Detect which cell encompasses the target text, then output its [X, Y] center coordinate. 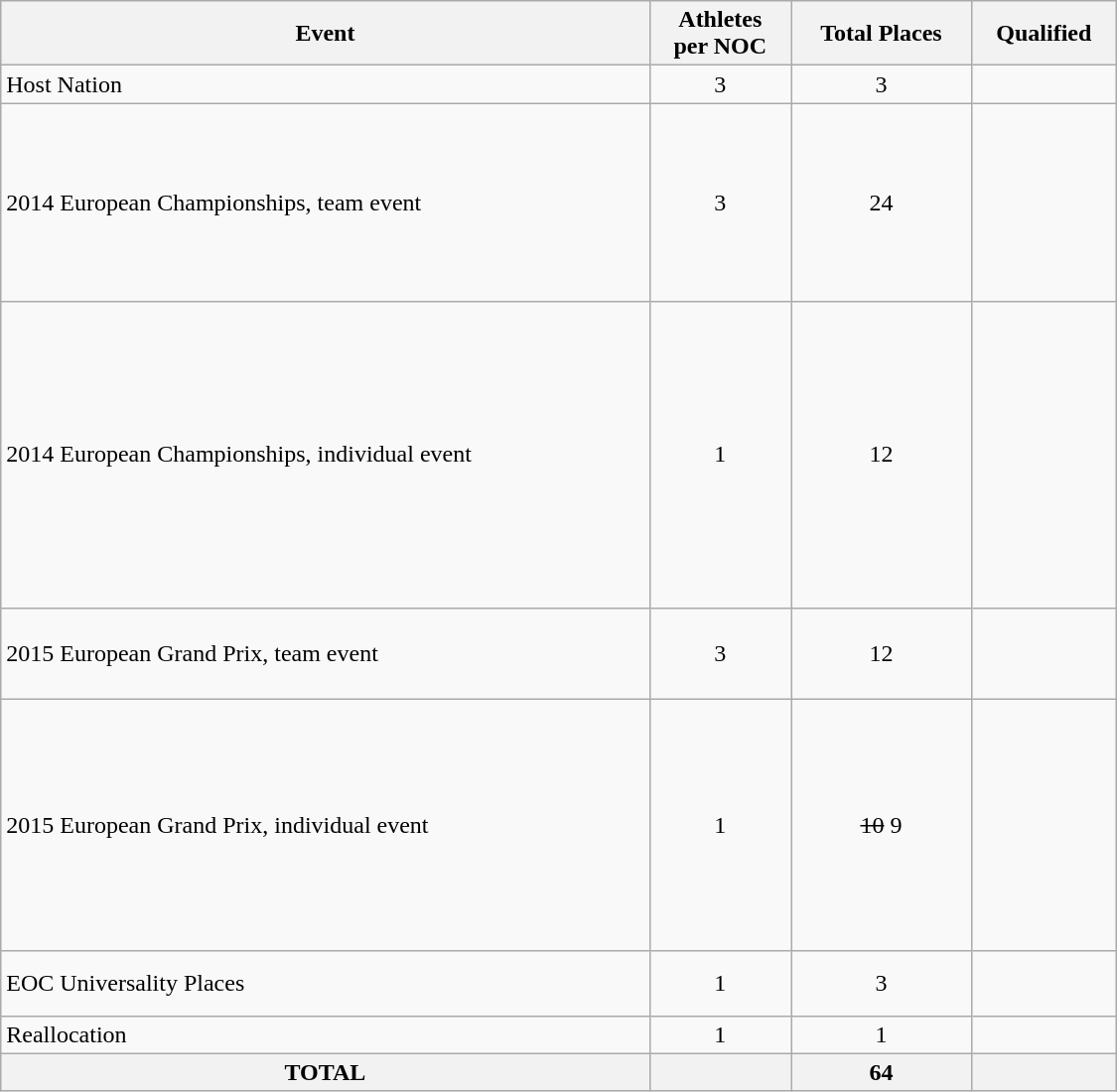
Total Places [882, 34]
2014 European Championships, team event [326, 203]
Qualified [1044, 34]
2015 European Grand Prix, team event [326, 653]
64 [882, 1072]
Athletes per NOC [720, 34]
10 9 [882, 825]
2014 European Championships, individual event [326, 455]
TOTAL [326, 1072]
24 [882, 203]
EOC Universality Places [326, 983]
Reallocation [326, 1034]
Event [326, 34]
Host Nation [326, 84]
2015 European Grand Prix, individual event [326, 825]
